Detect which cell encompasses the target text, then output its (X, Y) center coordinate. 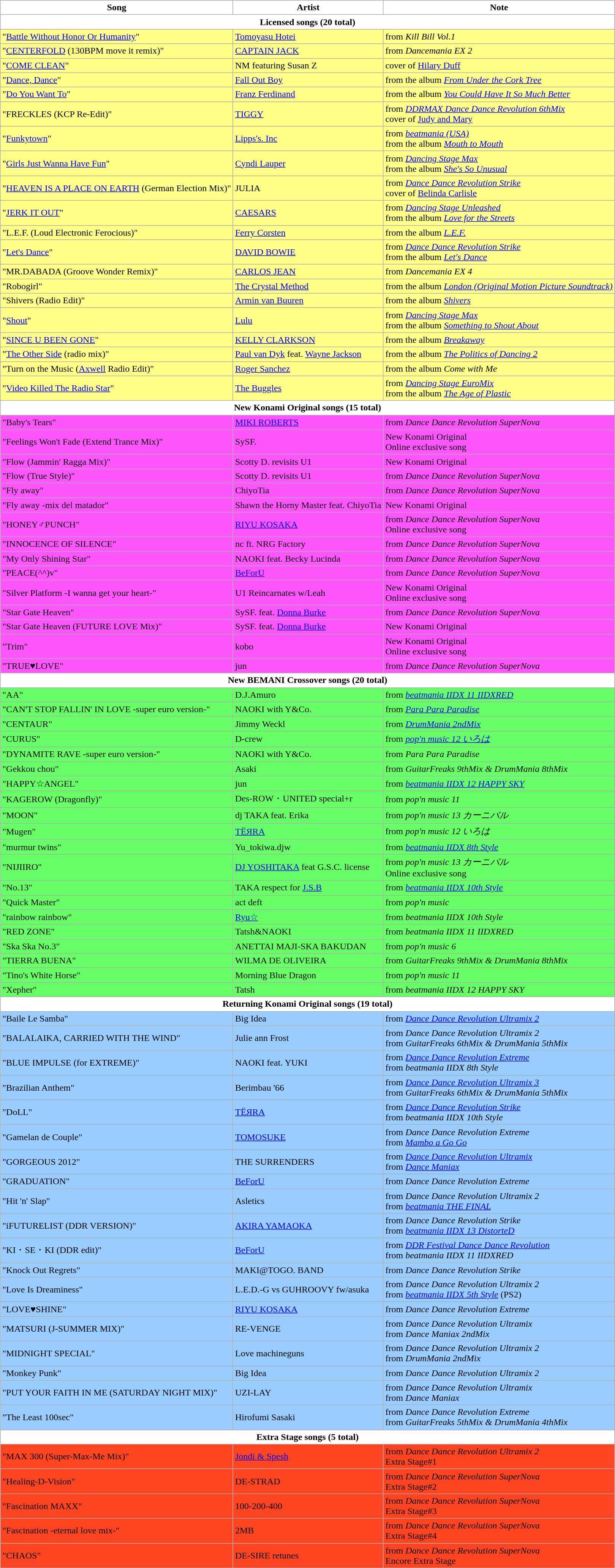
"Ska Ska No.3" (117, 946)
"TIERRA BUENA" (117, 961)
from Dancemania EX 2 (499, 51)
from the album Come with Me (499, 369)
WILMA DE OLIVEIRA (308, 961)
"Mugen" (117, 832)
"Knock Out Regrets" (117, 1270)
"BALALAIKA, CARRIED WITH THE WIND" (117, 1038)
CARLOS JEAN (308, 272)
from Dance Dance Revolution Ultramixfrom Dance Maniax 2ndMix (499, 1329)
from Dance Dance Revolution Ultramix 3from GuitarFreaks 6thMix & DrumMania 5thMix (499, 1088)
Ferry Corsten (308, 232)
"PUT YOUR FAITH IN ME (SATURDAY NIGHT MIX)" (117, 1392)
from Dance Dance Revolution Strikefrom beatmania IIDX 13 DistorteD (499, 1226)
"AA" (117, 695)
"The Least 100sec" (117, 1418)
"DoLL" (117, 1112)
New BEMANI Crossover songs (20 total) (308, 680)
MIKI ROBERTS (308, 422)
Ryu☆ (308, 917)
KELLY CLARKSON (308, 340)
Berimbau '66 (308, 1088)
"CURUS" (117, 739)
"RED ZONE" (117, 932)
"Robogirl" (117, 286)
"Star Gate Heaven" (117, 612)
New Konami Original songs (15 total) (308, 408)
DJ YOSHITAKA feat G.S.C. license (308, 867)
"Dance, Dance" (117, 80)
DAVID BOWIE (308, 252)
"Tino's White Horse" (117, 975)
Tatsh (308, 990)
Cyndi Lauper (308, 163)
"MR.DABADA (Groove Wonder Remix)" (117, 272)
"Love Is Dreaminess" (117, 1290)
"Gamelan de Couple" (117, 1137)
Licensed songs (20 total) (308, 22)
"SINCE U BEEN GONE" (117, 340)
from pop'n music 13 カーニバル (499, 816)
"NIJIIRO" (117, 867)
"Video Killed The Radio Star" (117, 388)
from Dance Dance Revolution Extremefrom beatmania IIDX 8th Style (499, 1063)
from pop'n music 6 (499, 946)
"PEACE(^^)v" (117, 573)
from DDRMAX Dance Dance Revolution 6thMixcover of Judy and Mary (499, 114)
"Let's Dance" (117, 252)
from Dancing Stage Maxfrom the album She's So Unusual (499, 163)
"MATSURI (J-SUMMER MIX)" (117, 1329)
"Quick Master" (117, 902)
"COME CLEAN" (117, 65)
"HEAVEN IS A PLACE ON EARTH (German Election Mix)" (117, 188)
DE-STRAD (308, 1481)
Armin van Buuren (308, 301)
from Dance Dance Revolution SuperNovaExtra Stage#3 (499, 1506)
nc ft. NRG Factory (308, 544)
"MAX 300 (Super-Max-Me Mix)" (117, 1456)
UZI-LAY (308, 1392)
ANETTAI MAJI-SKA BAKUDAN (308, 946)
"INNOCENCE OF SILENCE" (117, 544)
"My Only Shining Star" (117, 559)
AKIRA YAMAOKA (308, 1226)
TAKA respect for J.S.B (308, 888)
"TRUE♥LOVE" (117, 666)
"Fascination -eternal love mix-" (117, 1531)
Tomoyasu Hotei (308, 36)
from beatmania (USA)from the album Mouth to Mouth (499, 138)
from Dancemania EX 4 (499, 272)
"Baile Le Samba" (117, 1018)
CAPTAIN JACK (308, 51)
D.J.Amuro (308, 695)
"Turn on the Music (Axwell Radio Edit)" (117, 369)
"HONEY♂PUNCH" (117, 524)
from Kill Bill Vol.1 (499, 36)
MAKI@TOGO. BAND (308, 1270)
from Dance Dance Revolution Extremefrom Mambo a Go Go (499, 1137)
Franz Ferdinand (308, 94)
L.E.D.-G vs GUHROOVY fw/asuka (308, 1290)
Des-ROW・UNITED special+r (308, 800)
2MB (308, 1531)
from Dance Dance Revolution Strikefrom beatmania IIDX 10th Style (499, 1112)
Asletics (308, 1201)
"Fly away" (117, 490)
from the album Breakaway (499, 340)
"iFUTURELIST (DDR VERSION)" (117, 1226)
RE-VENGE (308, 1329)
from Dance Dance Revolution Strikefrom the album Let's Dance (499, 252)
Asaki (308, 769)
"BLUE IMPULSE (for EXTREME)" (117, 1063)
from Dancing Stage EuroMixfrom the album The Age of Plastic (499, 388)
"Girls Just Wanna Have Fun" (117, 163)
from DDR Festival Dance Dance Revolutionfrom beatmania IIDX 11 IIDXRED (499, 1250)
"rainbow rainbow" (117, 917)
from beatmania IIDX 8th Style (499, 847)
"No.13" (117, 888)
kobo (308, 646)
"Flow (Jammin' Ragga Mix)" (117, 461)
"Silver Platform -I wanna get your heart-" (117, 593)
from the album You Could Have It So Much Better (499, 94)
"Hit 'n' Slap" (117, 1201)
"Star Gate Heaven (FUTURE LOVE Mix)" (117, 627)
100-200-400 (308, 1506)
cover of Hilary Duff (499, 65)
"Funkytown" (117, 138)
"Monkey Punk" (117, 1373)
"Fly away -mix del matador" (117, 505)
"GRADUATION" (117, 1181)
act deft (308, 902)
The Crystal Method (308, 286)
"Healing-D-Vision" (117, 1481)
from the album From Under the Cork Tree (499, 80)
Extra Stage songs (5 total) (308, 1437)
from Dance Dance Revolution Extremefrom GuitarFreaks 5thMix & DrumMania 4thMix (499, 1418)
"KI・SE・KI (DDR edit)" (117, 1250)
from Dance Dance Revolution SuperNovaExtra Stage#2 (499, 1481)
"LOVE♥SHINE" (117, 1309)
"KAGEROW (Dragonfly)" (117, 800)
"FRECKLES (KCP Re-Edit)" (117, 114)
from Dancing Stage Maxfrom the album Something to Shout About (499, 320)
NM featuring Susan Z (308, 65)
Tatsh&NAOKI (308, 932)
from the album The Politics of Dancing 2 (499, 354)
Returning Konami Original songs (19 total) (308, 1004)
Love machineguns (308, 1354)
Roger Sanchez (308, 369)
Paul van Dyk feat. Wayne Jackson (308, 354)
from Dance Dance Revolution Strike (499, 1270)
from Dance Dance Revolution Ultramix 2from GuitarFreaks 6thMix & DrumMania 5thMix (499, 1038)
from pop'n music 13 カーニバルOnline exclusive song (499, 867)
"Feelings Won't Fade (Extend Trance Mix)" (117, 442)
"Shout" (117, 320)
NAOKI feat. YUKI (308, 1063)
"L.E.F. (Loud Electronic Ferocious)" (117, 232)
THE SURRENDERS (308, 1161)
ChiyoTia (308, 490)
Fall Out Boy (308, 80)
"DYNAMITE RAVE -super euro version-" (117, 754)
Lipps's. Inc (308, 138)
"Battle Without Honor Or Humanity" (117, 36)
NAOKI feat. Becky Lucinda (308, 559)
"Trim" (117, 646)
dj TAKA feat. Erika (308, 816)
Song (117, 8)
from Dance Dance Revolution Ultramix 2from DrumMania 2ndMix (499, 1354)
Artist (308, 8)
"CHAOS" (117, 1555)
"GORGEOUS 2012" (117, 1161)
"CENTAUR" (117, 724)
"Fascination MAXX" (117, 1506)
"CENTERFOLD (130BPM move it remix)" (117, 51)
"Flow (True Style)" (117, 476)
from Dancing Stage Unleashedfrom the album Love for the Streets (499, 213)
D-crew (308, 739)
"Do You Want To" (117, 94)
"CAN'T STOP FALLIN' IN LOVE -super euro version-" (117, 709)
Lulu (308, 320)
"MIDNIGHT SPECIAL" (117, 1354)
"HAPPY☆ANGEL" (117, 784)
Julie ann Frost (308, 1038)
Shawn the Horny Master feat. ChiyoTia (308, 505)
SySF. (308, 442)
"murmur twins" (117, 847)
from the album Shivers (499, 301)
"JERK IT OUT" (117, 213)
"Baby's Tears" (117, 422)
"Brazilian Anthem" (117, 1088)
from DrumMania 2ndMix (499, 724)
from the album L.E.F. (499, 232)
Hirofumi Sasaki (308, 1418)
"Gekkou chou" (117, 769)
CAESARS (308, 213)
"Xepher" (117, 990)
Yu_tokiwa.djw (308, 847)
from Dance Dance Revolution SuperNovaEncore Extra Stage (499, 1555)
The Buggles (308, 388)
U1 Reincarnates w/Leah (308, 593)
from the album London (Original Motion Picture Soundtrack) (499, 286)
from Dance Dance Revolution Ultramix 2from beatmania THE FINAL (499, 1201)
Jimmy Weckl (308, 724)
Note (499, 8)
Jondi & Spesh (308, 1456)
from Dance Dance Revolution SuperNovaExtra Stage#4 (499, 1531)
JULIA (308, 188)
TOMOSUKE (308, 1137)
from Dance Dance Revolution Ultramix 2from beatmania IIDX 5th Style (PS2) (499, 1290)
"The Other Side (radio mix)" (117, 354)
DE-SIRE retunes (308, 1555)
Morning Blue Dragon (308, 975)
"Shivers (Radio Edit)" (117, 301)
from pop'n music (499, 902)
from Dance Dance Revolution SuperNovaOnline exclusive song (499, 524)
"MOON" (117, 816)
from Dance Dance Revolution Ultramix 2Extra Stage#1 (499, 1456)
from Dance Dance Revolution Strikecover of Belinda Carlisle (499, 188)
TIGGY (308, 114)
